Output the [X, Y] coordinate of the center of the cell containing the given text.  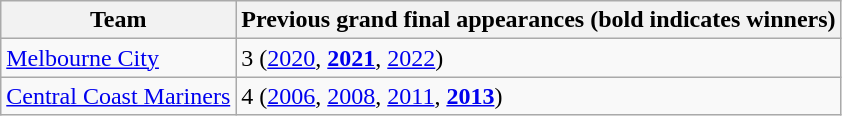
4 (2006, 2008, 2011, 2013) [538, 96]
Team [118, 20]
Previous grand final appearances (bold indicates winners) [538, 20]
Central Coast Mariners [118, 96]
Melbourne City [118, 58]
3 (2020, 2021, 2022) [538, 58]
